Detect which cell encompasses the target text, then output its [x, y] center coordinate. 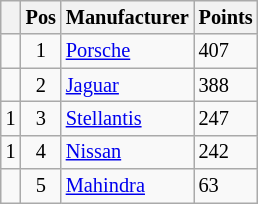
388 [226, 85]
242 [226, 152]
Pos [41, 17]
3 [41, 118]
247 [226, 118]
Mahindra [128, 186]
Manufacturer [128, 17]
Porsche [128, 51]
63 [226, 186]
5 [41, 186]
2 [41, 85]
Points [226, 17]
407 [226, 51]
Jaguar [128, 85]
Stellantis [128, 118]
4 [41, 152]
Nissan [128, 152]
